Pinpoint the cell where the given text exists, returning its (x, y) midpoint coordinate. 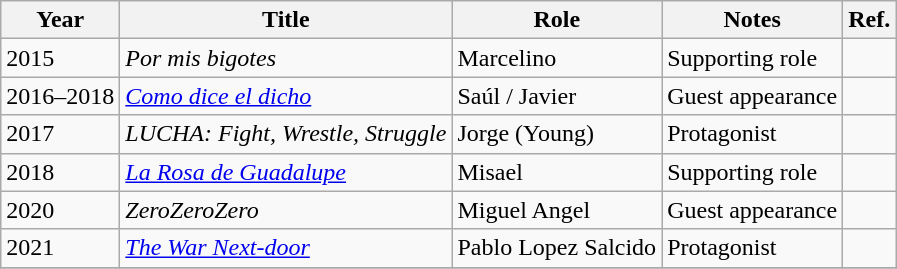
Ref. (870, 20)
Saúl / Javier (557, 96)
Role (557, 20)
Title (286, 20)
Jorge (Young) (557, 134)
Pablo Lopez Salcido (557, 248)
2021 (60, 248)
2015 (60, 58)
2018 (60, 172)
LUCHA: Fight, Wrestle, Struggle (286, 134)
Year (60, 20)
ZeroZeroZero (286, 210)
Por mis bigotes (286, 58)
The War Next-door (286, 248)
La Rosa de Guadalupe (286, 172)
2020 (60, 210)
Notes (752, 20)
Misael (557, 172)
Marcelino (557, 58)
2016–2018 (60, 96)
Miguel Angel (557, 210)
Como dice el dicho (286, 96)
2017 (60, 134)
